Capture the cell that displays the provided text and extract its (X, Y) central coordinate. 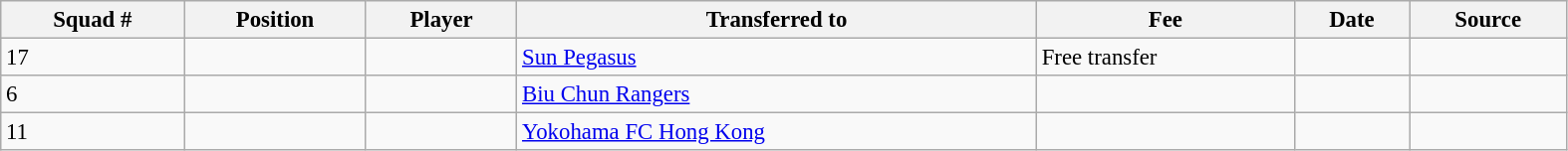
Transferred to (777, 20)
Free transfer (1166, 58)
Player (440, 20)
Squad # (93, 20)
Sun Pegasus (777, 58)
Fee (1166, 20)
Yokohama FC Hong Kong (777, 132)
6 (93, 94)
11 (93, 132)
17 (93, 58)
Biu Chun Rangers (777, 94)
Position (275, 20)
Date (1351, 20)
Source (1487, 20)
